Determine the [X, Y] coordinate at the center of the cell enclosing the given text.  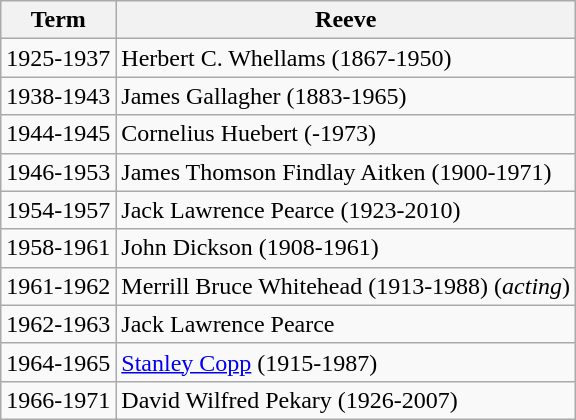
Jack Lawrence Pearce [346, 324]
John Dickson (1908-1961) [346, 248]
Cornelius Huebert (-1973) [346, 134]
James Gallagher (1883-1965) [346, 96]
Jack Lawrence Pearce (1923-2010) [346, 210]
Stanley Copp (1915-1987) [346, 362]
1944-1945 [58, 134]
1962-1963 [58, 324]
David Wilfred Pekary (1926-2007) [346, 400]
James Thomson Findlay Aitken (1900-1971) [346, 172]
Merrill Bruce Whitehead (1913-1988) (acting) [346, 286]
1964-1965 [58, 362]
1958-1961 [58, 248]
1925-1937 [58, 58]
Herbert C. Whellams (1867-1950) [346, 58]
1954-1957 [58, 210]
1966-1971 [58, 400]
1961-1962 [58, 286]
Term [58, 20]
1946-1953 [58, 172]
Reeve [346, 20]
1938-1943 [58, 96]
